Extract the (x, y) coordinate from the center of the cell holding the provided text.  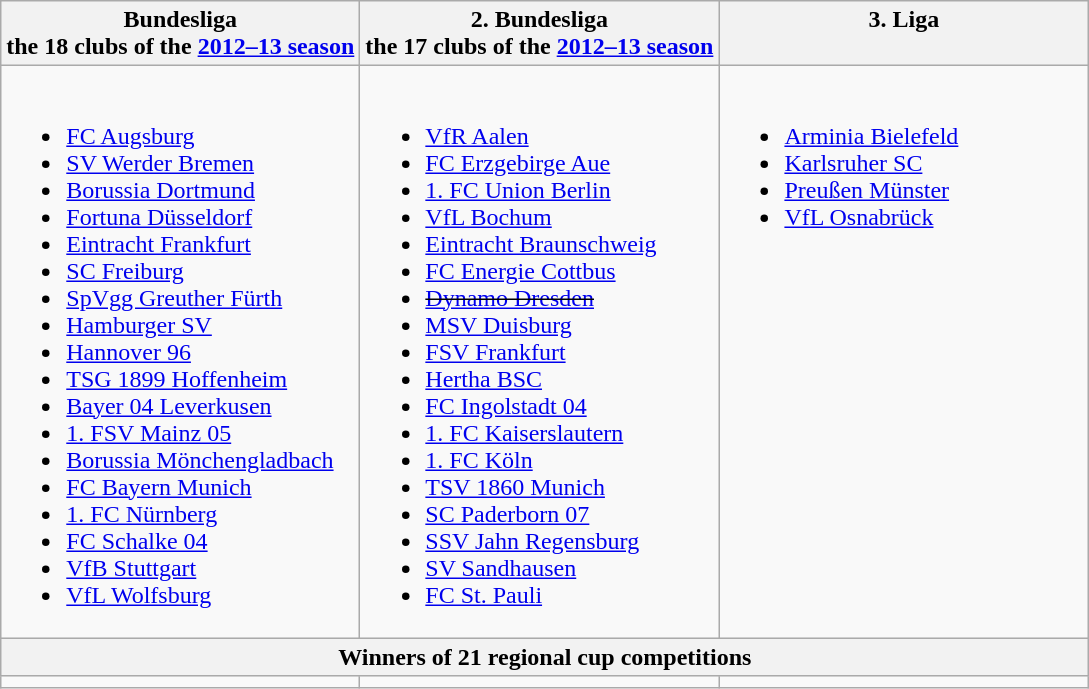
Bundesligathe 18 clubs of the 2012–13 season (180, 34)
2. Bundesligathe 17 clubs of the 2012–13 season (540, 34)
3. Liga (904, 34)
Arminia BielefeldKarlsruher SCPreußen MünsterVfL Osnabrück (904, 352)
Winners of 21 regional cup competitions (545, 657)
